Find where the given text appears and provide that cell's center as (x, y) coordinate. 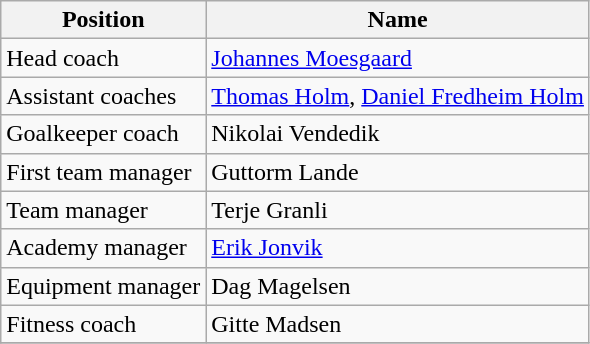
First team manager (104, 172)
Thomas Holm, Daniel Fredheim Holm (398, 96)
Position (104, 20)
Guttorm Lande (398, 172)
Nikolai Vendedik (398, 134)
Dag Magelsen (398, 286)
Terje Granli (398, 210)
Johannes Moesgaard (398, 58)
Fitness coach (104, 324)
Academy manager (104, 248)
Name (398, 20)
Assistant coaches (104, 96)
Team manager (104, 210)
Goalkeeper coach (104, 134)
Erik Jonvik (398, 248)
Equipment manager (104, 286)
Head coach (104, 58)
Gitte Madsen (398, 324)
